Determine the (x, y) coordinate at the center of the cell enclosing the given text.  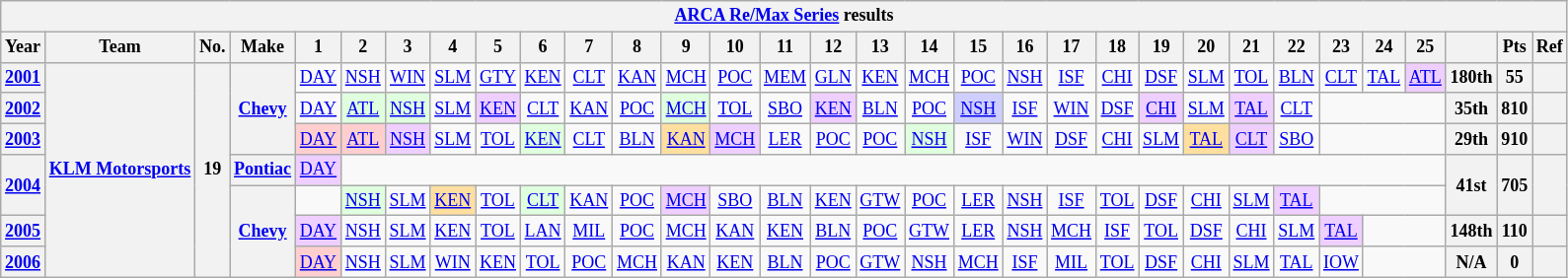
IOW (1342, 262)
Year (24, 47)
17 (1072, 47)
180th (1471, 77)
Pontiac (262, 170)
8 (637, 47)
2 (363, 47)
14 (930, 47)
22 (1297, 47)
18 (1117, 47)
3 (408, 47)
35th (1471, 108)
Team (119, 47)
7 (589, 47)
55 (1515, 77)
Make (262, 47)
29th (1471, 138)
20 (1206, 47)
25 (1426, 47)
41st (1471, 185)
Pts (1515, 47)
13 (880, 47)
10 (735, 47)
810 (1515, 108)
MEM (785, 77)
1 (318, 47)
705 (1515, 185)
12 (833, 47)
2005 (24, 231)
2004 (24, 185)
148th (1471, 231)
GLN (833, 77)
15 (978, 47)
Ref (1550, 47)
ARCA Re/Max Series results (784, 16)
2003 (24, 138)
21 (1251, 47)
110 (1515, 231)
KLM Motorsports (119, 170)
910 (1515, 138)
11 (785, 47)
9 (686, 47)
5 (498, 47)
24 (1383, 47)
2006 (24, 262)
N/A (1471, 262)
23 (1342, 47)
LAN (543, 231)
16 (1024, 47)
0 (1515, 262)
4 (453, 47)
6 (543, 47)
GTY (498, 77)
No. (213, 47)
2001 (24, 77)
2002 (24, 108)
